Identify which cell holds the provided text, then report its (X, Y) central coordinate. 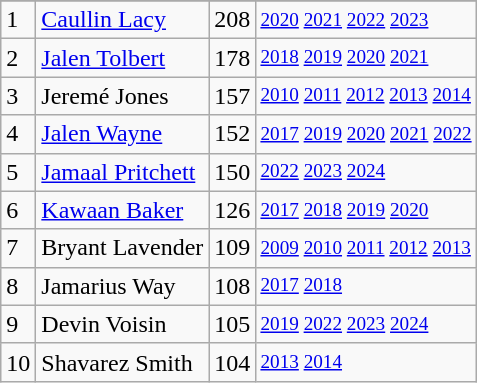
10 (18, 362)
9 (18, 324)
Jalen Tolbert (122, 58)
2017 2018 2019 2020 (366, 210)
Caullin Lacy (122, 20)
Bryant Lavender (122, 248)
2022 2023 2024 (366, 172)
Jamaal Pritchett (122, 172)
208 (232, 20)
3 (18, 96)
2019 2022 2023 2024 (366, 324)
2013 2014 (366, 362)
104 (232, 362)
Kawaan Baker (122, 210)
105 (232, 324)
Shavarez Smith (122, 362)
Jalen Wayne (122, 134)
2009 2010 2011 2012 2013 (366, 248)
152 (232, 134)
Jamarius Way (122, 286)
2018 2019 2020 2021 (366, 58)
150 (232, 172)
109 (232, 248)
2017 2018 (366, 286)
2010 2011 2012 2013 2014 (366, 96)
7 (18, 248)
178 (232, 58)
2020 2021 2022 2023 (366, 20)
108 (232, 286)
2017 2019 2020 2021 2022 (366, 134)
4 (18, 134)
5 (18, 172)
157 (232, 96)
2 (18, 58)
Jeremé Jones (122, 96)
6 (18, 210)
126 (232, 210)
1 (18, 20)
8 (18, 286)
Devin Voisin (122, 324)
